Determine the [x, y] coordinate at the center of the cell enclosing the given text.  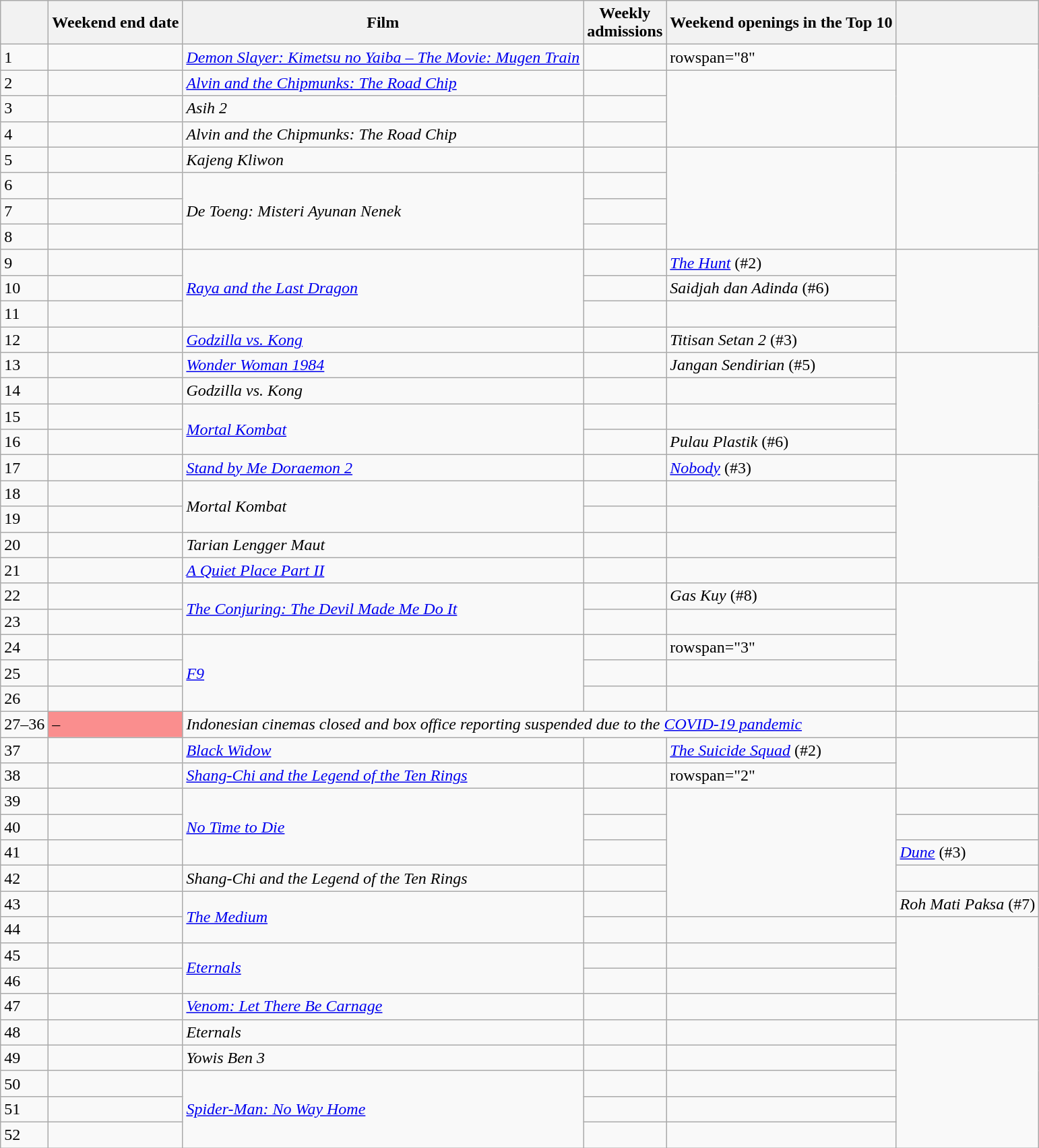
Black Widow [383, 750]
The Medium [383, 917]
Gas Kuy (#8) [782, 596]
Film [383, 23]
43 [24, 904]
Demon Slayer: Kimetsu no Yaiba – The Movie: Mugen Train [383, 57]
Jangan Sendirian (#5) [782, 365]
Wonder Woman 1984 [383, 365]
52 [24, 1135]
20 [24, 545]
11 [24, 313]
10 [24, 288]
Roh Mati Paksa (#7) [968, 904]
16 [24, 442]
38 [24, 776]
rowspan="3" [782, 647]
42 [24, 878]
6 [24, 185]
7 [24, 211]
The Suicide Squad (#2) [782, 750]
25 [24, 673]
39 [24, 802]
19 [24, 519]
Indonesian cinemas closed and box office reporting suspended due to the COVID-19 pandemic [539, 724]
Nobody (#3) [782, 468]
F9 [383, 673]
40 [24, 827]
De Toeng: Misteri Ayunan Nenek [383, 211]
5 [24, 160]
47 [24, 1006]
51 [24, 1109]
Dune (#3) [968, 853]
13 [24, 365]
Titisan Setan 2 (#3) [782, 339]
Kajeng Kliwon [383, 160]
Stand by Me Doraemon 2 [383, 468]
No Time to Die [383, 827]
Yowis Ben 3 [383, 1058]
4 [24, 134]
48 [24, 1032]
46 [24, 981]
14 [24, 391]
21 [24, 570]
9 [24, 262]
– [116, 724]
27–36 [24, 724]
15 [24, 417]
A Quiet Place Part II [383, 570]
Saidjah dan Adinda (#6) [782, 288]
12 [24, 339]
37 [24, 750]
17 [24, 468]
24 [24, 647]
1 [24, 57]
2 [24, 83]
26 [24, 698]
The Hunt (#2) [782, 262]
The Conjuring: The Devil Made Me Do It [383, 609]
Spider-Man: No Way Home [383, 1109]
41 [24, 853]
rowspan="2" [782, 776]
Weekend openings in the Top 10 [782, 23]
Venom: Let There Be Carnage [383, 1006]
rowspan="8" [782, 57]
45 [24, 955]
22 [24, 596]
Raya and the Last Dragon [383, 288]
44 [24, 930]
Asih 2 [383, 109]
Weeklyadmissions [625, 23]
18 [24, 493]
3 [24, 109]
Tarian Lengger Maut [383, 545]
8 [24, 237]
49 [24, 1058]
Pulau Plastik (#6) [782, 442]
Weekend end date [116, 23]
23 [24, 622]
50 [24, 1083]
